Pinpoint the cell where the given text exists, returning its [X, Y] midpoint coordinate. 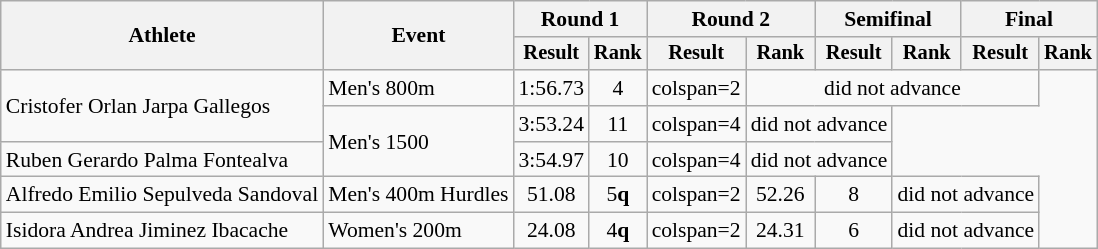
4q [618, 231]
Isidora Andrea Jiminez Ibacache [162, 231]
3:54.97 [552, 160]
Ruben Gerardo Palma Fontealva [162, 160]
Final [1029, 19]
5q [618, 195]
6 [854, 231]
52.26 [780, 195]
11 [618, 124]
24.31 [780, 231]
Event [418, 36]
Cristofer Orlan Jarpa Gallegos [162, 106]
8 [854, 195]
1:56.73 [552, 88]
Athlete [162, 36]
Women's 200m [418, 231]
Round 1 [580, 19]
Semifinal [888, 19]
10 [618, 160]
4 [618, 88]
Alfredo Emilio Sepulveda Sandoval [162, 195]
Men's 800m [418, 88]
24.08 [552, 231]
51.08 [552, 195]
Men's 1500 [418, 142]
Men's 400m Hurdles [418, 195]
Round 2 [731, 19]
3:53.24 [552, 124]
